Return the [x, y] coordinate for the center point of the cell that contains the specified text.  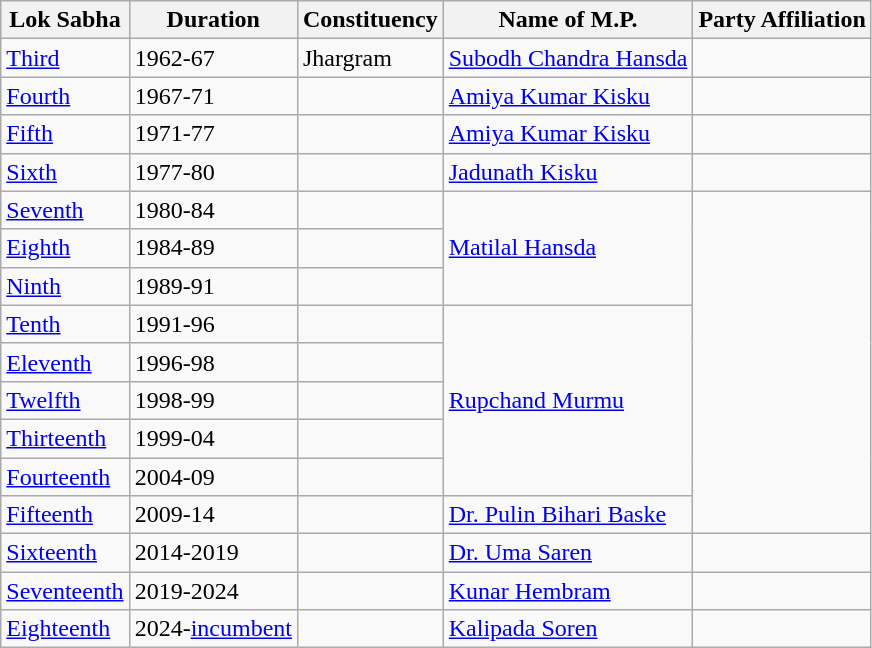
1967-71 [213, 96]
1989-91 [213, 286]
Jadunath Kisku [568, 172]
Seventh [65, 210]
Constituency [370, 20]
1991-96 [213, 324]
Ninth [65, 286]
Rupchand Murmu [568, 400]
1999-04 [213, 438]
Dr. Pulin Bihari Baske [568, 515]
Fifth [65, 134]
Name of M.P. [568, 20]
Twelfth [65, 400]
1962-67 [213, 58]
1996-98 [213, 362]
Dr. Uma Saren [568, 553]
Subodh Chandra Hansda [568, 58]
1984-89 [213, 248]
Party Affiliation [782, 20]
1998-99 [213, 400]
Tenth [65, 324]
2024-incumbent [213, 629]
Kalipada Soren [568, 629]
Fourteenth [65, 477]
Kunar Hembram [568, 591]
Eighth [65, 248]
Duration [213, 20]
Sixth [65, 172]
1980-84 [213, 210]
2014-2019 [213, 553]
Matilal Hansda [568, 248]
2004-09 [213, 477]
Third [65, 58]
Jhargram [370, 58]
Thirteenth [65, 438]
2009-14 [213, 515]
Seventeenth [65, 591]
Fourth [65, 96]
1977-80 [213, 172]
Fifteenth [65, 515]
Eleventh [65, 362]
Sixteenth [65, 553]
Lok Sabha [65, 20]
1971-77 [213, 134]
2019-2024 [213, 591]
Eighteenth [65, 629]
